Extract the [x, y] coordinate from the center of the cell holding the provided text.  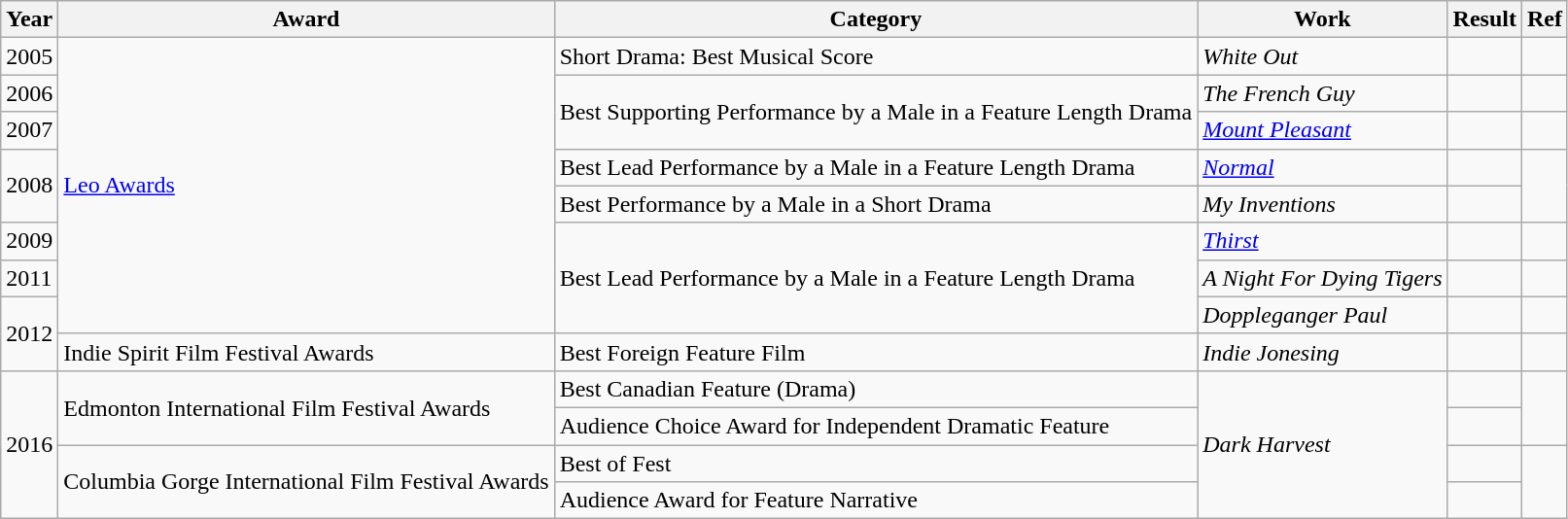
Leo Awards [306, 186]
2012 [29, 333]
Best Foreign Feature Film [876, 352]
White Out [1322, 56]
Best Canadian Feature (Drama) [876, 389]
Doppleganger Paul [1322, 315]
Ref [1544, 19]
2007 [29, 130]
Short Drama: Best Musical Score [876, 56]
Normal [1322, 167]
Year [29, 19]
Best Performance by a Male in a Short Drama [876, 204]
2009 [29, 241]
My Inventions [1322, 204]
2011 [29, 278]
Columbia Gorge International Film Festival Awards [306, 482]
A Night For Dying Tigers [1322, 278]
2016 [29, 444]
Best Supporting Performance by a Male in a Feature Length Drama [876, 112]
Award [306, 19]
Audience Award for Feature Narrative [876, 501]
Indie Spirit Film Festival Awards [306, 352]
Category [876, 19]
Edmonton International Film Festival Awards [306, 407]
Dark Harvest [1322, 444]
Best of Fest [876, 464]
2005 [29, 56]
Indie Jonesing [1322, 352]
Result [1484, 19]
2006 [29, 93]
Audience Choice Award for Independent Dramatic Feature [876, 426]
Thirst [1322, 241]
The French Guy [1322, 93]
2008 [29, 186]
Mount Pleasant [1322, 130]
Work [1322, 19]
